Find where the given text appears and provide that cell's center as (X, Y) coordinate. 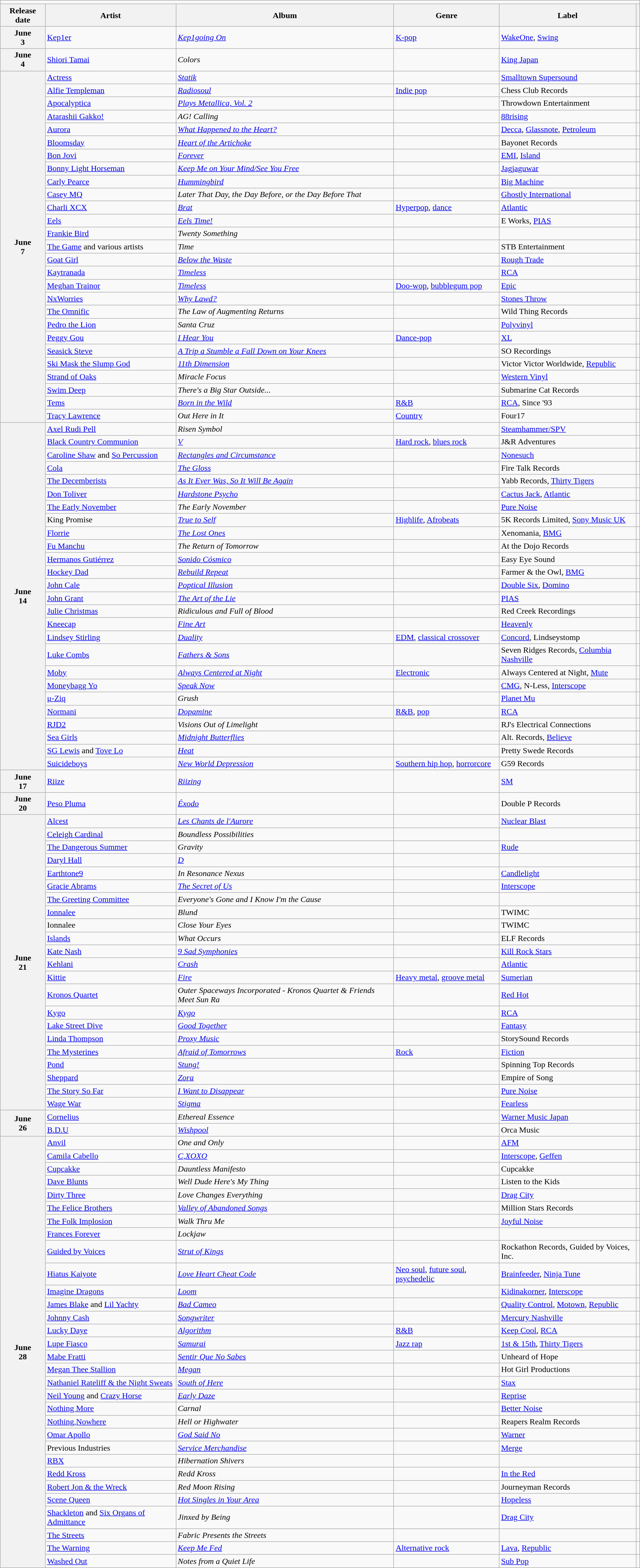
Lockjaw (285, 1234)
Chess Club Records (568, 90)
Rockathon Records, Guided by Voices, Inc. (568, 1251)
There's a Big Star Outside... (285, 390)
One and Only (285, 1143)
Kehlani (110, 964)
Merge (568, 1448)
Imagine Dragons (110, 1292)
June14 (23, 597)
Miracle Focus (285, 377)
Hot Singles in Your Area (285, 1500)
Xenomania, BMG (568, 533)
Journeyman Records (568, 1487)
Kaytranada (110, 273)
PIAS (568, 598)
Pedro the Lion (110, 325)
Meghan Trainor (110, 286)
STB Entertainment (568, 247)
Farmer & the Owl, BMG (568, 572)
RBX (110, 1461)
Gracie Abrams (110, 886)
Warner (568, 1435)
Outer Spaceways Incorporated - Kronos Quartet & Friends Meet Sun Ra (285, 995)
King Japan (568, 60)
Hardstone Psycho (285, 494)
CMG, N-Less, Interscope (568, 685)
Heavy metal, groove metal (446, 977)
Éxodo (285, 803)
Speak Now (285, 685)
June4 (23, 60)
Alt. Records, Believe (568, 737)
Peso Pluma (110, 803)
D (285, 860)
Everyone's Gone and I Know I'm the Cause (285, 899)
King Promise (110, 520)
Brat (285, 208)
Dauntless Manifesto (285, 1169)
Well Dude Here's My Thing (285, 1182)
Indie pop (446, 90)
Submarine Cat Records (568, 390)
At the Dojo Records (568, 546)
Twenty Something (285, 234)
Actress (110, 77)
RJ's Electrical Connections (568, 724)
Fantasy (568, 1025)
Reapers Realm Records (568, 1422)
Guided by Voices (110, 1251)
Better Noise (568, 1409)
South of Here (285, 1383)
Ghostly International (568, 195)
The Secret of Us (285, 886)
Riizing (285, 781)
Wage War (110, 1104)
Santa Cruz (285, 325)
5K Records Limited, Sony Music UK (568, 520)
Red Hot (568, 995)
John Grant (110, 598)
The Game and various artists (110, 247)
Crash (285, 964)
11th Dimension (285, 364)
Anvil (110, 1143)
Robert Jon & the Wreck (110, 1487)
NxWorries (110, 299)
RJD2 (110, 724)
Jazz rap (446, 1344)
Joyful Noise (568, 1221)
Keep Cool, RCA (568, 1331)
Goat Girl (110, 260)
Songwriter (285, 1318)
Rock (446, 1052)
Bad Cameo (285, 1305)
Heart of the Artichoke (285, 142)
Carnal (285, 1409)
Casey MQ (110, 195)
June3 (23, 38)
What Occurs (285, 938)
The Omnific (110, 312)
Below the Waste (285, 260)
Dance-pop (446, 338)
Love Changes Everything (285, 1195)
Unheard of Hope (568, 1357)
I Want to Disappear (285, 1091)
Brainfeeder, Ninja Tune (568, 1274)
Tems (110, 403)
C,XOXO (285, 1156)
Artist (110, 15)
ELF Records (568, 938)
Blund (285, 912)
Alfie Templeman (110, 90)
Apocalyptica (110, 103)
Moby (110, 672)
Kittie (110, 977)
Highlife, Afrobeats (446, 520)
Double P Records (568, 803)
Cola (110, 468)
Mabe Fratti (110, 1357)
Colors (285, 60)
Fine Art (285, 624)
AFM (568, 1143)
Previous Industries (110, 1448)
Red Moon Rising (285, 1487)
June21 (23, 962)
The Dangerous Summer (110, 847)
Washed Out (110, 1561)
Early Daze (285, 1396)
Wild Thing Records (568, 312)
Neo soul, future soul, psychedelic (446, 1274)
Epic (568, 286)
Decca, Glassnote, Petroleum (568, 129)
SG Lewis and Tove Lo (110, 750)
Alternative rock (446, 1548)
Alcest (110, 821)
Million Stars Records (568, 1208)
Rough Trade (568, 260)
Scene Queen (110, 1500)
Born in the Wild (285, 403)
RCA, Since '93 (568, 403)
AG! Calling (285, 116)
Shiori Tamai (110, 60)
Hell or Highwater (285, 1422)
Sentir Que No Sabes (285, 1357)
The Story So Far (110, 1091)
Megan Thee Stallion (110, 1370)
Proxy Music (285, 1038)
Out Here in It (285, 416)
Celeigh Cardinal (110, 834)
Bayonet Records (568, 142)
Keep Me Fed (285, 1548)
Country (446, 416)
Seven Ridges Records, Columbia Nashville (568, 655)
Plays Metallica, Vol. 2 (285, 103)
Fire Talk Records (568, 468)
Peggy Gou (110, 338)
Polyvinyl (568, 325)
Stung! (285, 1065)
Fearless (568, 1104)
Strand of Oaks (110, 377)
James Blake and Lil Yachty (110, 1305)
Red Creek Recordings (568, 611)
9 Sad Symphonies (285, 951)
Nothing More (110, 1409)
Islands (110, 938)
Pretty Swede Records (568, 750)
1st & 15th, Thirty Tigers (568, 1344)
Earthtone9 (110, 873)
Gravity (285, 847)
SO Recordings (568, 351)
Pond (110, 1065)
Interscope (568, 886)
Camila Cabello (110, 1156)
Frances Forever (110, 1234)
The Mysterines (110, 1052)
Empire of Song (568, 1078)
Always Centered at Night (285, 672)
Risen Symbol (285, 429)
Jinxed by Being (285, 1517)
Hyperpop, dance (446, 208)
Tracy Lawrence (110, 416)
Fathers & Sons (285, 655)
Nathaniel Rateliff & the Night Sweats (110, 1383)
Fu Manchu (110, 546)
Seasick Steve (110, 351)
Hot Girl Productions (568, 1370)
The Greeting Committee (110, 899)
Orca Music (568, 1130)
Neil Young and Crazy Horse (110, 1396)
R&B, pop (446, 711)
88rising (568, 116)
Yabb Records, Thirty Tigers (568, 481)
Ski Mask the Slump God (110, 364)
Heavenly (568, 624)
EDM, classical crossover (446, 637)
Lake Street Dive (110, 1025)
Kep1going On (285, 38)
The Gloss (285, 468)
Hiatus Kaiyote (110, 1274)
G59 Records (568, 763)
V (285, 442)
Always Centered at Night, Mute (568, 672)
Midnight Butterflies (285, 737)
Victor Victor Worldwide, Republic (568, 364)
Throwdown Entertainment (568, 103)
Heat (285, 750)
Kronos Quartet (110, 995)
Poptical Illusion (285, 585)
Zora (285, 1078)
Frankie Bird (110, 234)
WakeOne, Swing (568, 38)
The Art of the Lie (285, 598)
Hibernation Shivers (285, 1461)
XL (568, 338)
Western Vinyl (568, 377)
Kidinakorner, Interscope (568, 1292)
Rude (568, 847)
Rectangles and Circumstance (285, 455)
Planet Mu (568, 698)
Easy Eye Sound (568, 559)
In the Red (568, 1474)
Grush (285, 698)
Nothing,Nowhere (110, 1422)
Warner Music Japan (568, 1117)
Florrie (110, 533)
The Folk Implosion (110, 1221)
Interscope, Geffen (568, 1156)
SM (568, 781)
Big Machine (568, 182)
Walk Thru Me (285, 1221)
Fabric Presents the Streets (285, 1535)
Ridiculous and Full of Blood (285, 611)
Sea Girls (110, 737)
Double Six, Domino (568, 585)
Genre (446, 15)
Four17 (568, 416)
Stones Throw (568, 299)
Swim Deep (110, 390)
Nuclear Blast (568, 821)
Dopamine (285, 711)
Moneybagg Yo (110, 685)
John Cale (110, 585)
StorySound Records (568, 1038)
I Hear You (285, 338)
Cornelius (110, 1117)
Wishpool (285, 1130)
Hopeless (568, 1500)
K-pop (446, 38)
Lucky Daye (110, 1331)
Sheppard (110, 1078)
Valley of Abandoned Songs (285, 1208)
Les Chants de l'Aurore (285, 821)
Radiosoul (285, 90)
Algorithm (285, 1331)
Sub Pop (568, 1561)
Linda Thompson (110, 1038)
B.D.U (110, 1130)
Bloomsday (110, 142)
Reprise (568, 1396)
Hummingbird (285, 182)
Doo-wop, bubblegum pop (446, 286)
The Law of Augmenting Returns (285, 312)
The Return of Tomorrow (285, 546)
Black Country Communion (110, 442)
June17 (23, 781)
Hockey Dad (110, 572)
Dave Blunts (110, 1182)
Hermanos Gutiérrez (110, 559)
Quality Control, Motown, Republic (568, 1305)
E Works, PIAS (568, 221)
The Warning (110, 1548)
Stax (568, 1383)
Bon Jovi (110, 155)
Carly Pearce (110, 182)
Hard rock, blues rock (446, 442)
Cactus Jack, Atlantic (568, 494)
Jagjaguwar (568, 168)
Johnny Cash (110, 1318)
June7 (23, 247)
Forever (285, 155)
Stigma (285, 1104)
Lava, Republic (568, 1548)
Fiction (568, 1052)
Kill Rock Stars (568, 951)
Ethereal Essence (285, 1117)
Electronic (446, 672)
Omar Apollo (110, 1435)
Boundless Possibilities (285, 834)
Dirty Three (110, 1195)
Loom (285, 1292)
Notes from a Quiet Life (285, 1561)
Album (285, 15)
Close Your Eyes (285, 925)
Kneecap (110, 624)
Duality (285, 637)
Spinning Top Records (568, 1065)
Nonesuch (568, 455)
Good Together (285, 1025)
June26 (23, 1123)
Bonny Light Horseman (110, 168)
What Happened to the Heart? (285, 129)
Lupe Fiasco (110, 1344)
Kate Nash (110, 951)
Axel Rudi Pell (110, 429)
Strut of Kings (285, 1251)
Rebuild Repeat (285, 572)
Concord, Lindseystomp (568, 637)
In Resonance Nexus (285, 873)
The Lost Ones (285, 533)
Daryl Hall (110, 860)
Candlelight (568, 873)
Southern hip hop, horrorcore (446, 763)
Aurora (110, 129)
Eels Time! (285, 221)
Atarashii Gakko! (110, 116)
The Streets (110, 1535)
Release date (23, 15)
Shackleton and Six Organs of Admittance (110, 1517)
Charli XCX (110, 208)
The Decemberists (110, 481)
Statik (285, 77)
Don Toliver (110, 494)
True to Self (285, 520)
New World Depression (285, 763)
μ-Ziq (110, 698)
Julie Christmas (110, 611)
Eels (110, 221)
Service Merchandise (285, 1448)
Megan (285, 1370)
As It Ever Was, So It Will Be Again (285, 481)
Riize (110, 781)
A Trip a Stumble a Fall Down on Your Knees (285, 351)
Later That Day, the Day Before, or the Day Before That (285, 195)
Lindsey Stirling (110, 637)
The Felice Brothers (110, 1208)
Suicideboys (110, 763)
God Said No (285, 1435)
Caroline Shaw and So Percussion (110, 455)
Time (285, 247)
J&R Adventures (568, 442)
Why Lawd? (285, 299)
Fire (285, 977)
Listen to the Kids (568, 1182)
Keep Me on Your Mind/See You Free (285, 168)
Luke Combs (110, 655)
Kep1er (110, 38)
Sonido Cósmico (285, 559)
Steamhammer/SPV (568, 429)
Sumerian (568, 977)
June20 (23, 803)
Label (568, 15)
Smalltown Supersound (568, 77)
Visions Out of Limelight (285, 724)
Love Heart Cheat Code (285, 1274)
Normani (110, 711)
June28 (23, 1352)
Afraid of Tomorrows (285, 1052)
Samurai (285, 1344)
EMI, Island (568, 155)
Mercury Nashville (568, 1318)
